Scan for the cell matching the given text and deliver its [X, Y] coordinate at center. 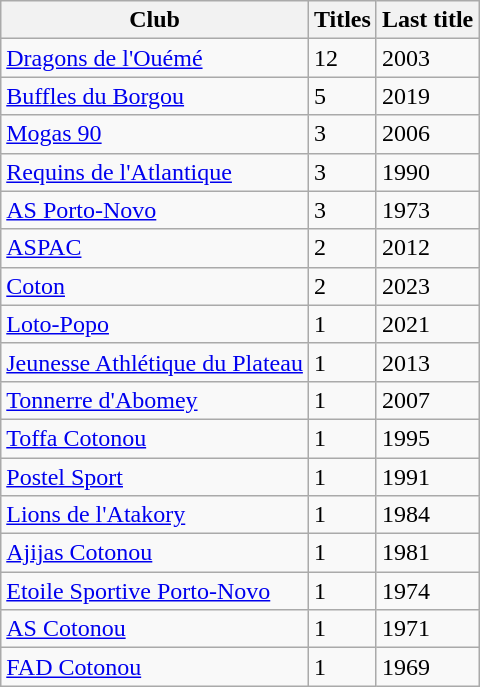
Lions de l'Atakory [155, 515]
1984 [427, 515]
ASPAC [155, 248]
1981 [427, 553]
12 [342, 58]
Loto-Popo [155, 324]
Requins de l'Atlantique [155, 172]
Titles [342, 20]
2023 [427, 286]
Mogas 90 [155, 134]
5 [342, 96]
Toffa Cotonou [155, 438]
2006 [427, 134]
2007 [427, 400]
Club [155, 20]
1995 [427, 438]
1991 [427, 477]
Coton [155, 286]
1973 [427, 210]
Last title [427, 20]
Buffles du Borgou [155, 96]
1969 [427, 667]
Dragons de l'Ouémé [155, 58]
2012 [427, 248]
Etoile Sportive Porto-Novo [155, 591]
Postel Sport [155, 477]
2013 [427, 362]
1971 [427, 629]
AS Cotonou [155, 629]
2019 [427, 96]
FAD Cotonou [155, 667]
Tonnerre d'Abomey [155, 400]
1974 [427, 591]
2021 [427, 324]
1990 [427, 172]
Ajijas Cotonou [155, 553]
AS Porto-Novo [155, 210]
Jeunesse Athlétique du Plateau [155, 362]
2003 [427, 58]
